Return [x, y] of the center of cell containing provided text 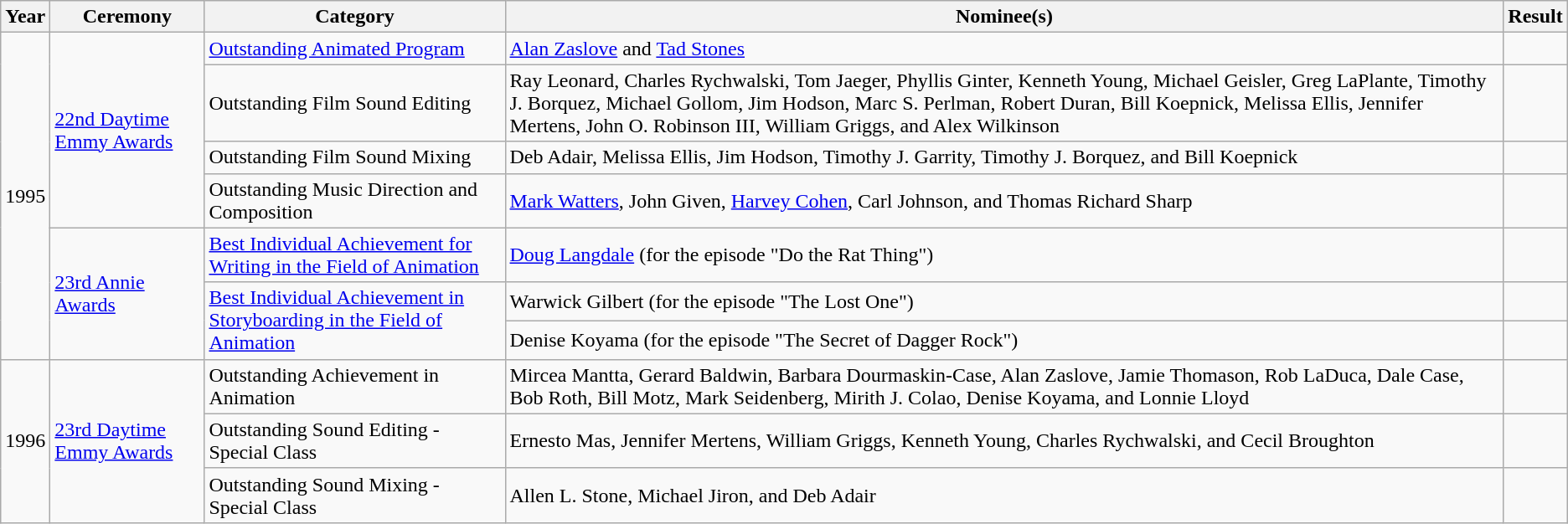
Allen L. Stone, Michael Jiron, and Deb Adair [1004, 496]
Outstanding Animated Program [355, 49]
Outstanding Music Direction and Composition [355, 201]
Nominee(s) [1004, 17]
Deb Adair, Melissa Ellis, Jim Hodson, Timothy J. Garrity, Timothy J. Borquez, and Bill Koepnick [1004, 157]
Warwick Gilbert (for the episode "The Lost One") [1004, 301]
Denise Koyama (for the episode "The Secret of Dagger Rock") [1004, 340]
Outstanding Achievement in Animation [355, 387]
Result [1535, 17]
Outstanding Film Sound Mixing [355, 157]
Doug Langdale (for the episode "Do the Rat Thing") [1004, 254]
Year [25, 17]
1995 [25, 196]
Alan Zaslove and Tad Stones [1004, 49]
1996 [25, 440]
23rd Daytime Emmy Awards [127, 440]
Mark Watters, John Given, Harvey Cohen, Carl Johnson, and Thomas Richard Sharp [1004, 201]
Outstanding Film Sound Editing [355, 103]
Category [355, 17]
22nd Daytime Emmy Awards [127, 131]
Ceremony [127, 17]
23rd Annie Awards [127, 293]
Outstanding Sound Mixing - Special Class [355, 496]
Outstanding Sound Editing - Special Class [355, 440]
Ernesto Mas, Jennifer Mertens, William Griggs, Kenneth Young, Charles Rychwalski, and Cecil Broughton [1004, 440]
Best Individual Achievement in Storyboarding in the Field of Animation [355, 321]
Best Individual Achievement for Writing in the Field of Animation [355, 254]
